Capture the cell that displays the provided text and extract its (x, y) central coordinate. 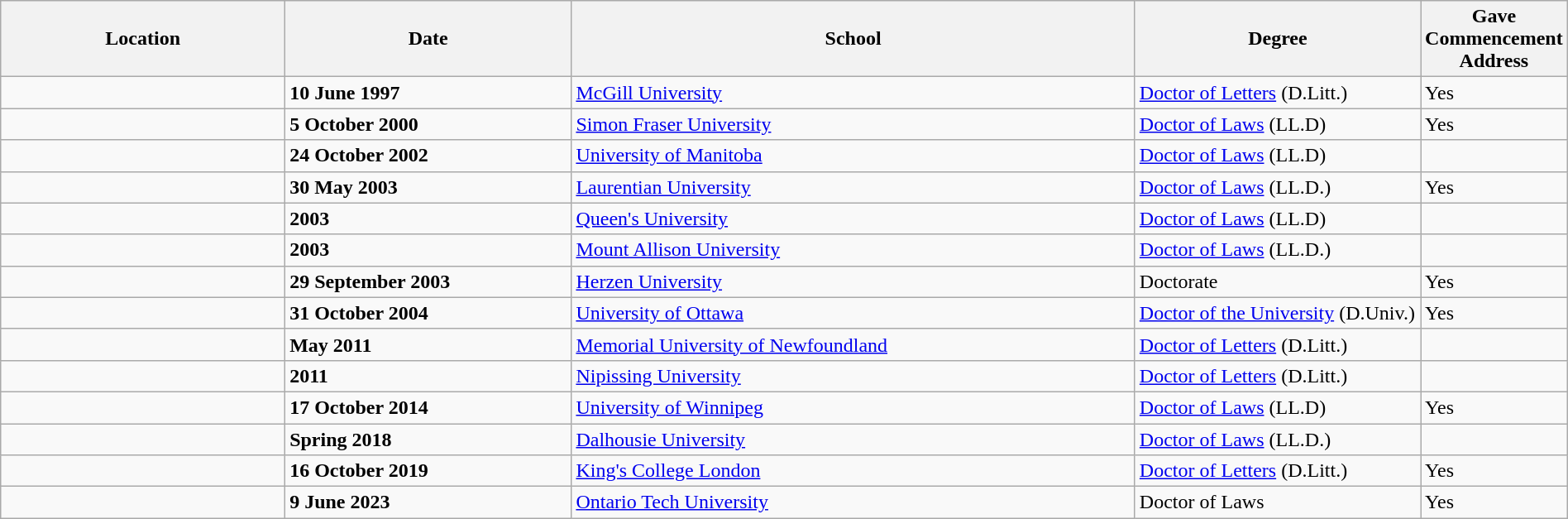
Herzen University (853, 281)
2011 (428, 376)
Date (428, 39)
Ontario Tech University (853, 502)
Degree (1277, 39)
30 May 2003 (428, 187)
Mount Allison University (853, 250)
University of Manitoba (853, 156)
May 2011 (428, 344)
Doctorate (1277, 281)
10 June 1997 (428, 93)
16 October 2019 (428, 471)
School (853, 39)
Location (143, 39)
University of Ottawa (853, 313)
Dalhousie University (853, 440)
9 June 2023 (428, 502)
Spring 2018 (428, 440)
Doctor of the University (D.Univ.) (1277, 313)
Simon Fraser University (853, 124)
University of Winnipeg (853, 407)
31 October 2004 (428, 313)
17 October 2014 (428, 407)
24 October 2002 (428, 156)
Laurentian University (853, 187)
Doctor of Laws (1277, 502)
King's College London (853, 471)
29 September 2003 (428, 281)
Memorial University of Newfoundland (853, 344)
5 October 2000 (428, 124)
Queen's University (853, 219)
Nipissing University (853, 376)
Gave Commencement Address (1494, 39)
McGill University (853, 93)
